Search for the cell housing the specified text and yield its (x, y) center coordinate. 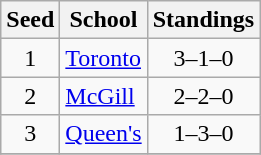
2 (30, 96)
Standings (203, 20)
2–2–0 (203, 96)
Toronto (104, 58)
Seed (30, 20)
McGill (104, 96)
1 (30, 58)
1–3–0 (203, 134)
Queen's (104, 134)
3–1–0 (203, 58)
School (104, 20)
3 (30, 134)
